Find where the given text appears and provide that cell's center as [X, Y] coordinate. 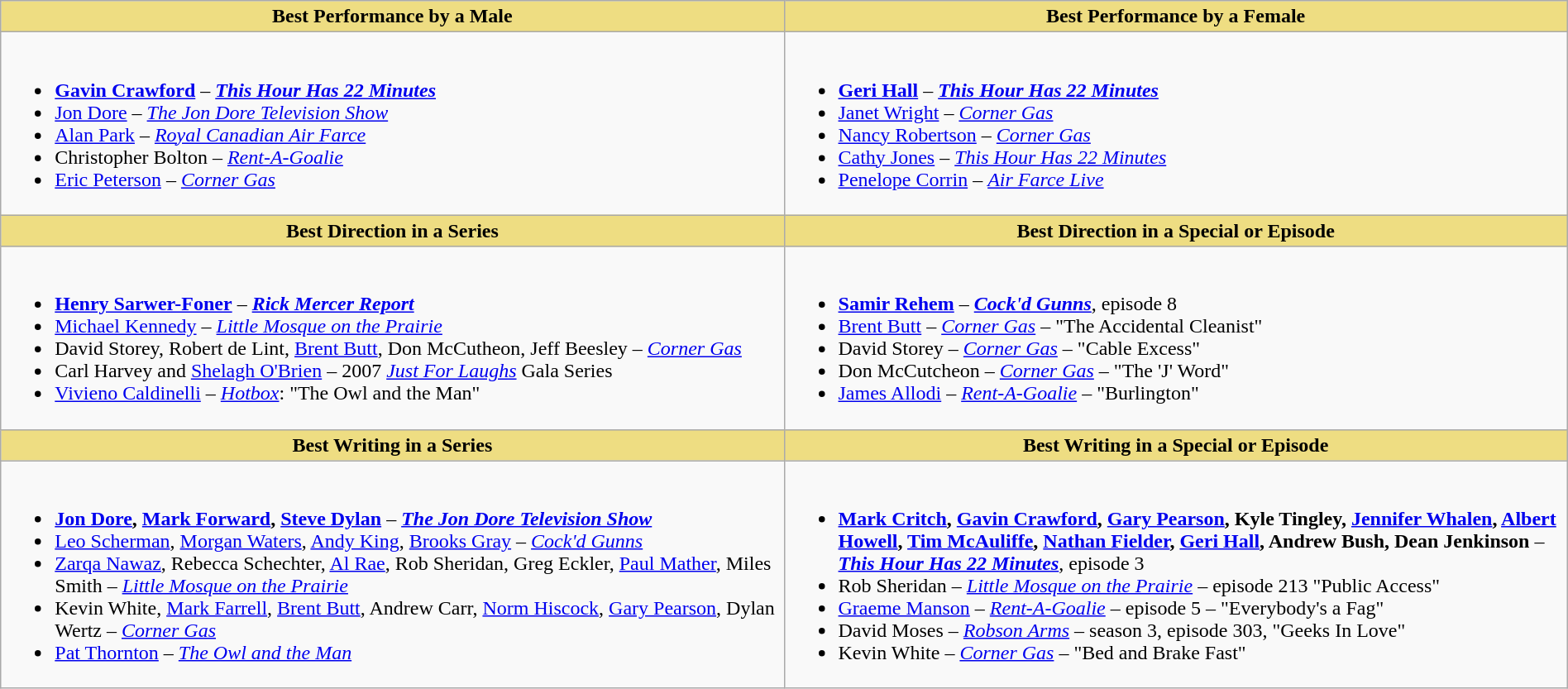
Best Direction in a Special or Episode [1176, 231]
Best Performance by a Female [1176, 17]
Best Writing in a Series [392, 445]
Best Performance by a Male [392, 17]
Best Writing in a Special or Episode [1176, 445]
Best Direction in a Series [392, 231]
